Pinpoint the cell where the given text exists, returning its [X, Y] midpoint coordinate. 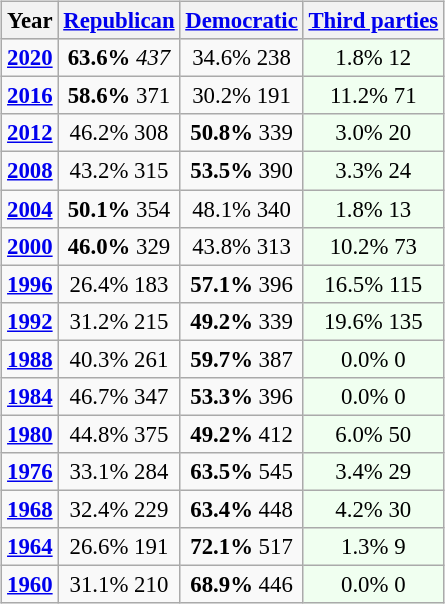
1988 [30, 359]
63.6% 437 [119, 58]
30.2% 191 [242, 96]
1976 [30, 472]
43.8% 313 [242, 246]
2020 [30, 58]
53.3% 396 [242, 396]
34.6% 238 [242, 58]
31.2% 215 [119, 321]
53.5% 390 [242, 171]
46.7% 347 [119, 396]
10.2% 73 [373, 246]
49.2% 339 [242, 321]
1996 [30, 284]
68.9% 446 [242, 584]
72.1% 517 [242, 547]
43.2% 315 [119, 171]
1.8% 12 [373, 58]
40.3% 261 [119, 359]
1.8% 13 [373, 209]
11.2% 71 [373, 96]
3.3% 24 [373, 171]
19.6% 135 [373, 321]
2000 [30, 246]
26.4% 183 [119, 284]
1984 [30, 396]
Republican [119, 21]
1960 [30, 584]
16.5% 115 [373, 284]
26.6% 191 [119, 547]
2004 [30, 209]
2012 [30, 133]
1968 [30, 509]
Year [30, 21]
6.0% 50 [373, 434]
50.8% 339 [242, 133]
46.0% 329 [119, 246]
58.6% 371 [119, 96]
59.7% 387 [242, 359]
3.0% 20 [373, 133]
Third parties [373, 21]
2008 [30, 171]
Democratic [242, 21]
48.1% 340 [242, 209]
31.1% 210 [119, 584]
44.8% 375 [119, 434]
3.4% 29 [373, 472]
57.1% 396 [242, 284]
2016 [30, 96]
1992 [30, 321]
63.5% 545 [242, 472]
50.1% 354 [119, 209]
4.2% 30 [373, 509]
49.2% 412 [242, 434]
1.3% 9 [373, 547]
1964 [30, 547]
63.4% 448 [242, 509]
1980 [30, 434]
46.2% 308 [119, 133]
33.1% 284 [119, 472]
32.4% 229 [119, 509]
